Capture the cell that displays the provided text and extract its [X, Y] central coordinate. 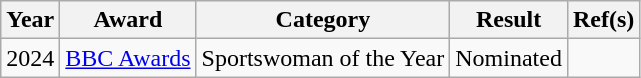
Sportswoman of the Year [323, 58]
Award [128, 20]
2024 [30, 58]
Ref(s) [603, 20]
Year [30, 20]
Category [323, 20]
BBC Awards [128, 58]
Result [509, 20]
Nominated [509, 58]
